Pinpoint the cell where the given text exists, returning its [X, Y] midpoint coordinate. 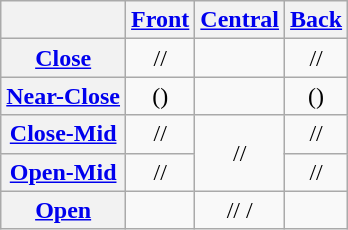
Front [160, 20]
Back [316, 20]
Open [64, 210]
// / [240, 210]
Near-Close [64, 96]
Open-Mid [64, 172]
Close-Mid [64, 134]
Central [240, 20]
Close [64, 58]
